Output the [x, y] coordinate of the center of the cell containing the given text.  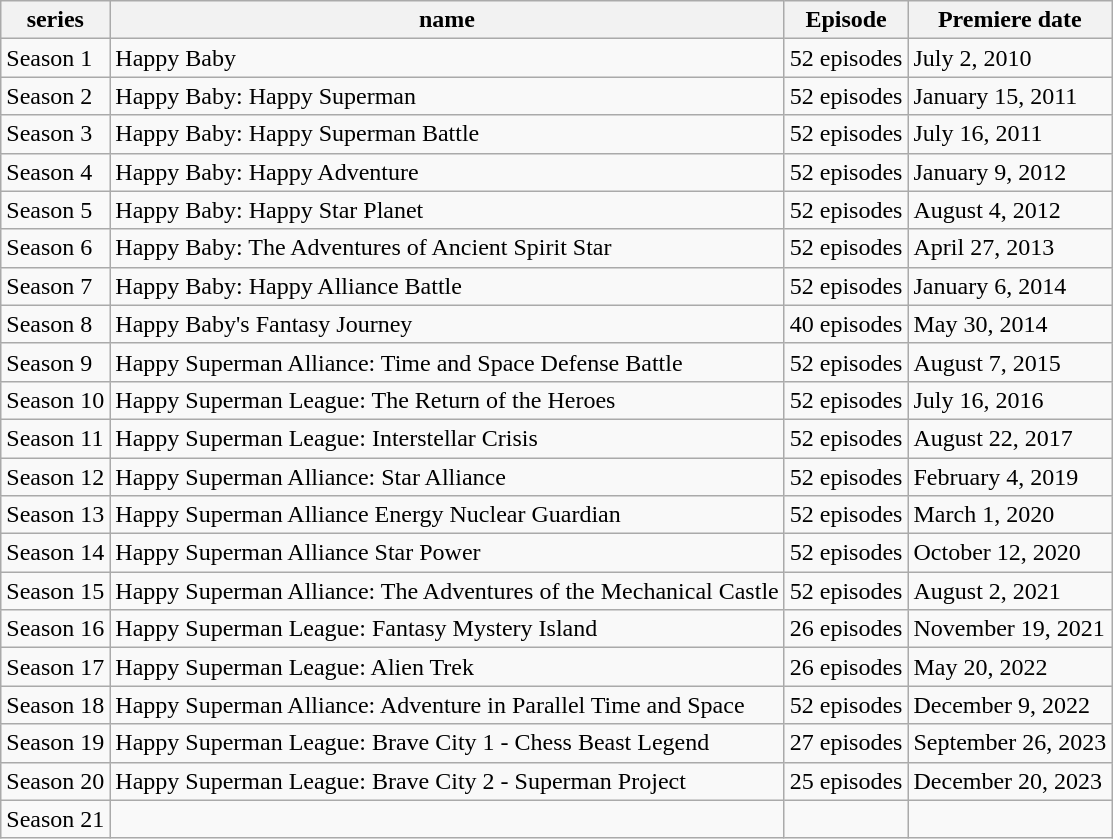
40 episodes [846, 324]
series [56, 20]
August 2, 2021 [1010, 591]
Premiere date [1010, 20]
Season 16 [56, 629]
Happy Superman Alliance: The Adventures of the Mechanical Castle [447, 591]
Season 13 [56, 515]
Happy Superman Alliance: Time and Space Defense Battle [447, 362]
January 6, 2014 [1010, 286]
Happy Baby [447, 58]
March 1, 2020 [1010, 515]
name [447, 20]
July 16, 2016 [1010, 400]
Season 5 [56, 210]
September 26, 2023 [1010, 743]
May 20, 2022 [1010, 667]
Season 2 [56, 96]
February 4, 2019 [1010, 477]
Happy Baby: Happy Superman Battle [447, 134]
Season 7 [56, 286]
Season 15 [56, 591]
Happy Superman Alliance: Star Alliance [447, 477]
Happy Baby: Happy Star Planet [447, 210]
Season 19 [56, 743]
November 19, 2021 [1010, 629]
May 30, 2014 [1010, 324]
Happy Superman League: Fantasy Mystery Island [447, 629]
Season 4 [56, 172]
August 22, 2017 [1010, 438]
Season 1 [56, 58]
Happy Superman Alliance Star Power [447, 553]
July 2, 2010 [1010, 58]
Season 9 [56, 362]
Happy Baby: Happy Adventure [447, 172]
Happy Baby: The Adventures of Ancient Spirit Star [447, 248]
December 9, 2022 [1010, 705]
Happy Superman League: Interstellar Crisis [447, 438]
January 9, 2012 [1010, 172]
August 4, 2012 [1010, 210]
Happy Superman League: Brave City 1 - Chess Beast Legend [447, 743]
Season 20 [56, 781]
January 15, 2011 [1010, 96]
27 episodes [846, 743]
Season 14 [56, 553]
Season 18 [56, 705]
Happy Superman League: Alien Trek [447, 667]
Season 17 [56, 667]
Episode [846, 20]
Happy Baby: Happy Superman [447, 96]
April 27, 2013 [1010, 248]
Season 3 [56, 134]
25 episodes [846, 781]
Season 10 [56, 400]
October 12, 2020 [1010, 553]
Season 12 [56, 477]
July 16, 2011 [1010, 134]
Happy Superman League: Brave City 2 - Superman Project [447, 781]
Happy Baby's Fantasy Journey [447, 324]
Season 8 [56, 324]
Season 21 [56, 819]
December 20, 2023 [1010, 781]
Season 11 [56, 438]
August 7, 2015 [1010, 362]
Happy Superman League: The Return of the Heroes [447, 400]
Happy Superman Alliance Energy Nuclear Guardian [447, 515]
Happy Superman Alliance: Adventure in Parallel Time and Space [447, 705]
Happy Baby: Happy Alliance Battle [447, 286]
Season 6 [56, 248]
